Return the (X, Y) coordinate for the center point of the cell that contains the specified text.  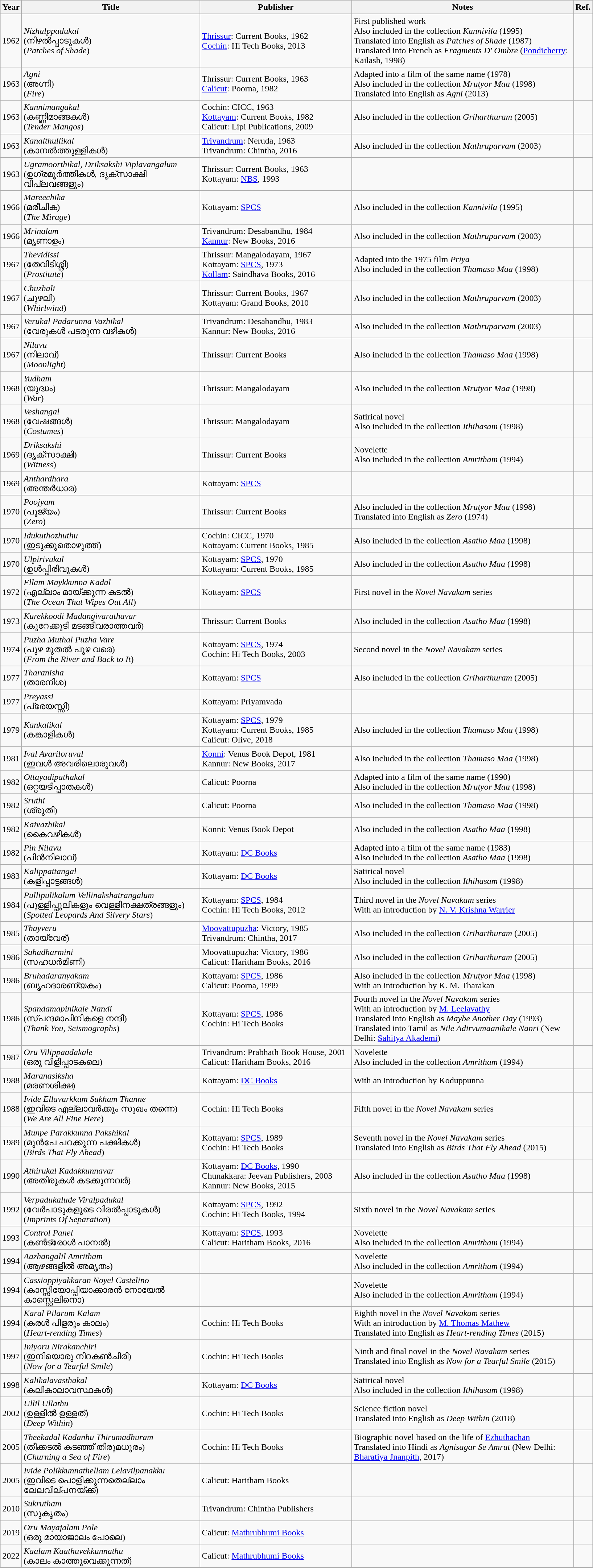
Kottayam: SPCS, 1986Cochin: Hi Tech Books (276, 1019)
1962 (11, 41)
Trivandrum: Prabhath Book House, 2001Calicut: Haritham Books, 2016 (276, 1057)
Yudham(യുദ്ധം)(War) (111, 388)
2010 (11, 1509)
Kottayam: SPCS, 1993Calicut: Haritham Books, 2016 (276, 1238)
Athirukal Kadakkunnavar(അതിരുകൾ കടക്കുന്നവർ) (111, 1176)
Oru Vilippaadakale(ഒരു വിളിപ്പാടകലെ) (111, 1057)
Seventh novel in the Novel Navakam seriesTranslated into English as Birds That Fly Ahead (2015) (463, 1142)
Ninth and final novel in the Novel Navakam seriesTranslated into English as Now for a Tearful Smile (2015) (463, 1357)
1984 (11, 905)
Kottayam: Priyamvada (276, 701)
1998 (11, 1385)
Notes (463, 7)
Puzha Muthal Puzha Vare(പുഴ മുതൽ പുഴ വരെ)(From the River and Back to It) (111, 649)
Moovattupuzha: Victory, 1986Calicut: Haritham Books, 2016 (276, 957)
Thrissur: Current Books, 1962Cochin: Hi Tech Books, 2013 (276, 41)
Ellam Maykkunna Kadal(എല്ലാം മായ്ക്കുന്ന കടൽ)(The Ocean That Wipes Out All) (111, 592)
Trivandrum: Desabandhu, 1983Kannur: New Books, 2016 (276, 326)
Ugramoorthikal, Driksakshi Viplavangalum(ഉഗ്രമൂര്‍ത്തികള്‍, ദൃക്സാക്ഷി വിപ്ലവങ്ങളും) (111, 174)
Ullil Ullathu(ഉള്ളിൽ ഉള്ളത്)(Deep Within) (111, 1414)
Theekadal Kadanhu Thirumadhuram(തീക്കടൽ കടഞ്ഞ് തിരുമധുരം)(Churning a Sea of Fire) (111, 1447)
Kalippattangal(കളിപ്പാട്ടങ്ങൾ) (111, 877)
Sahadharmini(സഹധർമിണി) (111, 957)
Thayveru(തായ്‌വേര്) (111, 933)
Karal Pilarum Kalam(കരൾ പിളരും കാലം)(Heart-rending Times) (111, 1323)
Adapted into a film of the same name (1978)Also included in the collection Mrutyor Maa (1998)Translated into English as Agni (2013) (463, 84)
Also included in the collection Mrutyor Maa (1998) (463, 388)
1989 (11, 1142)
Moovattupuzha: Victory, 1985Trivandrum: Chintha, 2017 (276, 933)
Verukal Padarunna Vazhikal(വേരുകൾ പടരുന്ന വഴികൾ) (111, 326)
Also included in the collection Mrutyor Maa (1998)Translated into English as Zero (1974) (463, 512)
Kurekkoodi Madangivarathavar(കുറേക്കൂടി മടങ്ങിവരാത്തവർ) (111, 621)
First novel in the Novel Navakam series (463, 592)
Kannimangakal(കണ്ണിമാങ്ങകൾ)(Tender Mangos) (111, 117)
1997 (11, 1357)
Nizhalppadukal(നിഴൽപ്പാടുകൾ)(Patches of Shade) (111, 41)
Pin Nilavu(പിൻനിലാവ്) (111, 853)
Kottayam: SPCS, 1992Cochin: Hi Tech Books, 1994 (276, 1209)
Thrissur: Current Books, 1963Kottayam: NBS, 1993 (276, 174)
Kottayam: SPCS, 1984Cochin: Hi Tech Books, 2012 (276, 905)
Ulpirivukal(ഉൾപ്പിരിവുകൾ) (111, 564)
Munpe Parakkunna Pakshikal(മുൻപേ പറക്കുന്ന പക്ഷികൾ)(Birds That Fly Ahead) (111, 1142)
Kottayam: SPCS, 1989Cochin: Hi Tech Books (276, 1142)
Agni(അഗ്നി)(Fire) (111, 84)
1992 (11, 1209)
Ottayadipathakal(ഒറ്റയടിപ്പാതകൾ) (111, 782)
Anthardhara(അന്തർധാര) (111, 484)
Pullipulikalum Vellinakshatrangalum(പുള്ളിപ്പുലികളും വെള്ളിനക്ഷത്രങ്ങളും)(Spotted Leopards And Silvery Stars) (111, 905)
Veshangal(വേഷങ്ങൾ)(Costumes) (111, 422)
Idukuthozhuthu(ഇടുക്കുതൊഴുത്ത്) (111, 540)
Cochin: CICC, 1963Kottayam: Current Books, 1982Calicut: Lipi Publications, 2009 (276, 117)
Kaalam Kaathuvekkunnathu(കാലം കാത്തുവെക്കുന്നത്) (111, 1556)
Ivide Ellavarkkum Sukham Thanne(ഇവിടെ എല്ലാവര്‍ക്കും സുഖം തന്നെ)(We Are All Fine Here) (111, 1109)
Tharanisha(താരനിശ) (111, 678)
Title (111, 7)
Biographic novel based on the life of EzhuthachanTranslated into Hindi as Agnisagar Se Amrut (New Delhi: Bharatiya Jnanpith, 2017) (463, 1447)
Third novel in the Novel Navakam seriesWith an introduction by N. V. Krishna Warrier (463, 905)
Science fiction novelTranslated into English as Deep Within (2018) (463, 1414)
Chuzhali(ചുഴലി)(Whirlwind) (111, 298)
2002 (11, 1414)
1987 (11, 1057)
Bruhadaranyakam(ബൃഹദാരണ്യകം) (111, 980)
Adapted into a film of the same name (1983)Also included in the collection Asatho Maa (1998) (463, 853)
Publisher (276, 7)
Control Panel(കൺട്രോൾ പാനൽ) (111, 1238)
1974 (11, 649)
Konni: Venus Book Depot, 1981Kannur: New Books, 2017 (276, 758)
Sruthi(ശ്രുതി) (111, 806)
Trivandrum: Neruda, 1963Trivandrum: Chintha, 2016 (276, 146)
Ref. (583, 7)
Kalikalavasthakal(കലികാലാവസ്ഥകൾ) (111, 1385)
Year (11, 7)
Mareechika(മരീചിക)(The Mirage) (111, 207)
1973 (11, 621)
Oru Mayajalam Pole(ഒരു മായാജാലം പോലെ) (111, 1532)
Kankalikal(കങ്കാളികൾ) (111, 730)
Second novel in the Novel Navakam series (463, 649)
Cochin: CICC, 1970Kottayam: Current Books, 1985 (276, 540)
Kottayam: SPCS, 1986Calicut: Poorna, 1999 (276, 980)
Poojyam(പൂജ്യം)(Zero) (111, 512)
Kaivazhikal(കൈവഴികൾ) (111, 829)
Fifth novel in the Novel Navakam series (463, 1109)
Iniyoru Nirakanchiri(ഇനിയൊരു നിറകൺചിരി)(Now for a Tearful Smile) (111, 1357)
Eighth novel in the Novel Navakam seriesWith an introduction by M. Thomas MathewTranslated into English as Heart-rending Times (2015) (463, 1323)
2019 (11, 1532)
Verpadukalude Viralpadukal(വേർപാടുകളുടെ വിരൽപ്പാടുകൾ)(Imprints Of Separation) (111, 1209)
Kottayam: SPCS, 1974Cochin: Hi Tech Books, 2003 (276, 649)
Thevidissi(തേവിടിശ്ശി)(Prostitute) (111, 264)
Sixth novel in the Novel Navakam series (463, 1209)
1972 (11, 592)
Ivide Polikkunnathellam Lelavilpanakku(ഇവിടെ പൊളിക്കുന്നതെല്ലാം ലേലവില്പനയ്ക്ക്) (111, 1480)
Thrissur: Mangalodayam, 1967Kottayam: SPCS, 1973Kollam: Saindhava Books, 2016 (276, 264)
Also included in the collection Mrutyor Maa (1998)With an introduction by K. M. Tharakan (463, 980)
Trivandrum: Chintha Publishers (276, 1509)
Kottayam: SPCS, 1979Kottayam: Current Books, 1985Calicut: Olive, 2018 (276, 730)
Thrissur: Current Books, 1967Kottayam: Grand Books, 2010 (276, 298)
1993 (11, 1238)
Kottayam: DC Books, 1990Chunakkara: Jeevan Publishers, 2003Kannur: New Books, 2015 (276, 1176)
Maranasiksha(മരണശിക്ഷ) (111, 1080)
Adapted into a film of the same name (1990)Also included in the collection Mrutyor Maa (1998) (463, 782)
1983 (11, 877)
Calicut: Haritham Books (276, 1480)
Driksakshi(ദൃക്‌സാക്ഷി)(Witness) (111, 455)
With an introduction by Koduppunna (463, 1080)
1981 (11, 758)
Konni: Venus Book Depot (276, 829)
Kanalthullikal(കാനൽത്തുള്ളികൾ) (111, 146)
1990 (11, 1176)
Kottayam: SPCS, 1970Kottayam: Current Books, 1985 (276, 564)
1985 (11, 933)
Cassioppiyakkaran Noyel Castelino(കാസ്സിയോപ്പിയാക്കാരൻ നോയേൽ കാസ്റ്റെലിനൊ) (111, 1290)
Adapted into the 1975 film PriyaAlso included in the collection Thamaso Maa (1998) (463, 264)
Nilavu(നിലാവ്)(Moonlight) (111, 355)
Spandamapinikale Nandi(സ്പന്ദമാപിനികളെ നന്ദി)(Thank You, Seismographs) (111, 1019)
Ival Avariloruval(ഇവൾ അവരിലൊരുവൾ) (111, 758)
Thrissur: Current Books, 1963Calicut: Poorna, 1982 (276, 84)
Also included in the collection Kannivila (1995) (463, 207)
Mrinalam(മൃണാളം) (111, 236)
1979 (11, 730)
Preyassi(പ്രേയസ്സി) (111, 701)
Aazhangalil Amritham(ആഴങ്ങളിൽ അമൃതം) (111, 1261)
Trivandrum: Desabandhu, 1984Kannur: New Books, 2016 (276, 236)
2022 (11, 1556)
Sukrutham(സുകൃതം) (111, 1509)
